Return [X, Y] of the center of cell containing provided text 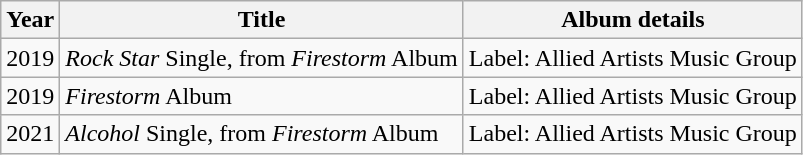
Rock Star Single, from Firestorm Album [262, 58]
Year [30, 20]
Alcohol Single, from Firestorm Album [262, 134]
Album details [632, 20]
2021 [30, 134]
Firestorm Album [262, 96]
Title [262, 20]
